Pinpoint the cell where the given text exists, returning its [x, y] midpoint coordinate. 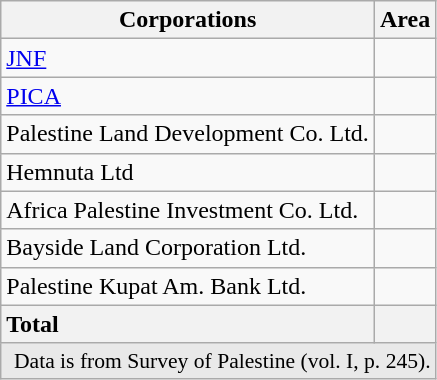
Total [188, 324]
Bayside Land Corporation Ltd. [188, 248]
JNF [188, 58]
Africa Palestine Investment Co. Ltd. [188, 210]
Hemnuta Ltd [188, 172]
Corporations [188, 20]
Palestine Kupat Am. Bank Ltd. [188, 286]
Area [404, 20]
Palestine Land Development Co. Ltd. [188, 134]
Data is from Survey of Palestine (vol. I, p. 245). [218, 361]
PICA [188, 96]
